Detect which cell encompasses the target text, then output its [X, Y] center coordinate. 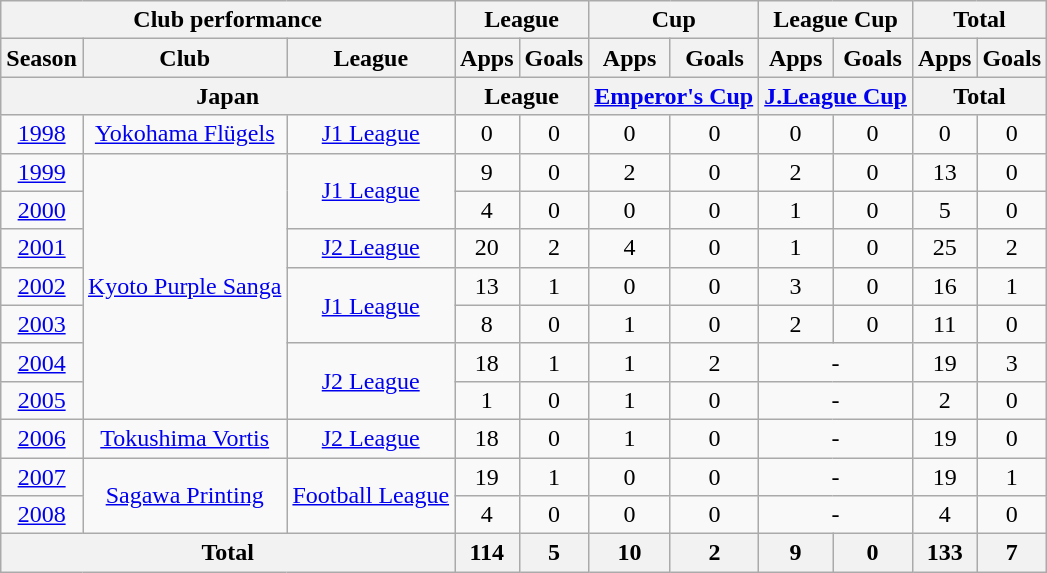
Club [184, 58]
2005 [42, 400]
8 [487, 324]
2006 [42, 438]
1999 [42, 172]
Sagawa Printing [184, 496]
20 [487, 248]
Club performance [228, 20]
Cup [674, 20]
2003 [42, 324]
Season [42, 58]
2008 [42, 515]
1998 [42, 134]
10 [630, 553]
J.League Cup [836, 96]
Tokushima Vortis [184, 438]
2000 [42, 210]
Kyoto Purple Sanga [184, 286]
133 [944, 553]
Emperor's Cup [674, 96]
Yokohama Flügels [184, 134]
2002 [42, 286]
7 [1012, 553]
114 [487, 553]
25 [944, 248]
Football League [371, 496]
16 [944, 286]
Japan [228, 96]
11 [944, 324]
2001 [42, 248]
2004 [42, 362]
2007 [42, 477]
League Cup [836, 20]
